Determine the (X, Y) coordinate at the center of the cell enclosing the given text.  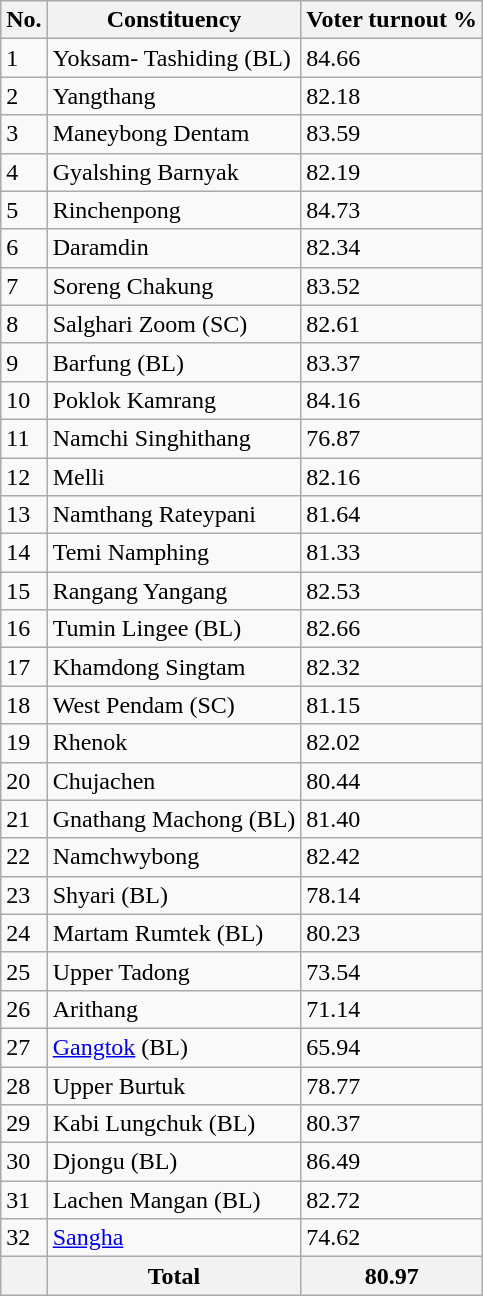
84.16 (392, 400)
Gangtok (BL) (174, 1047)
81.40 (392, 819)
Namthang Rateypani (174, 515)
18 (24, 705)
83.37 (392, 362)
15 (24, 591)
Maneybong Dentam (174, 134)
Salghari Zoom (SC) (174, 324)
No. (24, 20)
4 (24, 172)
6 (24, 248)
Daramdin (174, 248)
25 (24, 971)
13 (24, 515)
7 (24, 286)
Gnathang Machong (BL) (174, 819)
17 (24, 667)
Namchwybong (174, 857)
78.77 (392, 1085)
82.66 (392, 629)
27 (24, 1047)
28 (24, 1085)
30 (24, 1162)
83.52 (392, 286)
80.97 (392, 1276)
80.37 (392, 1124)
Poklok Kamrang (174, 400)
12 (24, 477)
Constituency (174, 20)
80.23 (392, 933)
29 (24, 1124)
86.49 (392, 1162)
81.64 (392, 515)
Kabi Lungchuk (BL) (174, 1124)
Upper Tadong (174, 971)
Namchi Singhithang (174, 438)
10 (24, 400)
Rangang Yangang (174, 591)
Chujachen (174, 781)
65.94 (392, 1047)
82.34 (392, 248)
Gyalshing Barnyak (174, 172)
84.66 (392, 58)
76.87 (392, 438)
Barfung (BL) (174, 362)
11 (24, 438)
14 (24, 553)
83.59 (392, 134)
82.72 (392, 1200)
Rinchenpong (174, 210)
Rhenok (174, 743)
Yoksam- Tashiding (BL) (174, 58)
82.61 (392, 324)
3 (24, 134)
Shyari (BL) (174, 895)
19 (24, 743)
82.42 (392, 857)
81.15 (392, 705)
26 (24, 1009)
82.02 (392, 743)
71.14 (392, 1009)
24 (24, 933)
82.53 (392, 591)
1 (24, 58)
32 (24, 1238)
Martam Rumtek (BL) (174, 933)
82.32 (392, 667)
Khamdong Singtam (174, 667)
31 (24, 1200)
20 (24, 781)
73.54 (392, 971)
5 (24, 210)
Lachen Mangan (BL) (174, 1200)
22 (24, 857)
Yangthang (174, 96)
8 (24, 324)
84.73 (392, 210)
21 (24, 819)
Soreng Chakung (174, 286)
Temi Namphing (174, 553)
9 (24, 362)
Tumin Lingee (BL) (174, 629)
81.33 (392, 553)
Total (174, 1276)
74.62 (392, 1238)
Voter turnout % (392, 20)
82.18 (392, 96)
82.19 (392, 172)
Sangha (174, 1238)
23 (24, 895)
80.44 (392, 781)
Upper Burtuk (174, 1085)
Djongu (BL) (174, 1162)
Melli (174, 477)
78.14 (392, 895)
Arithang (174, 1009)
West Pendam (SC) (174, 705)
82.16 (392, 477)
2 (24, 96)
16 (24, 629)
